Determine the (x, y) coordinate at the center of the cell enclosing the given text.  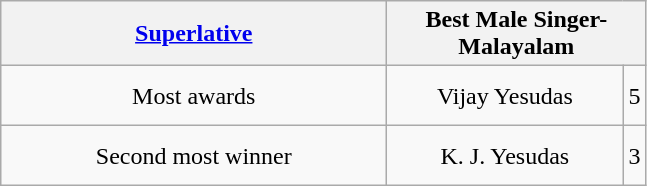
3 (634, 156)
5 (634, 96)
Vijay Yesudas (505, 96)
Best Male Singer- Malayalam (516, 34)
Second most winner (194, 156)
K. J. Yesudas (505, 156)
Most awards (194, 96)
Superlative (194, 34)
